Output the (x, y) coordinate of the center of the cell containing the given text.  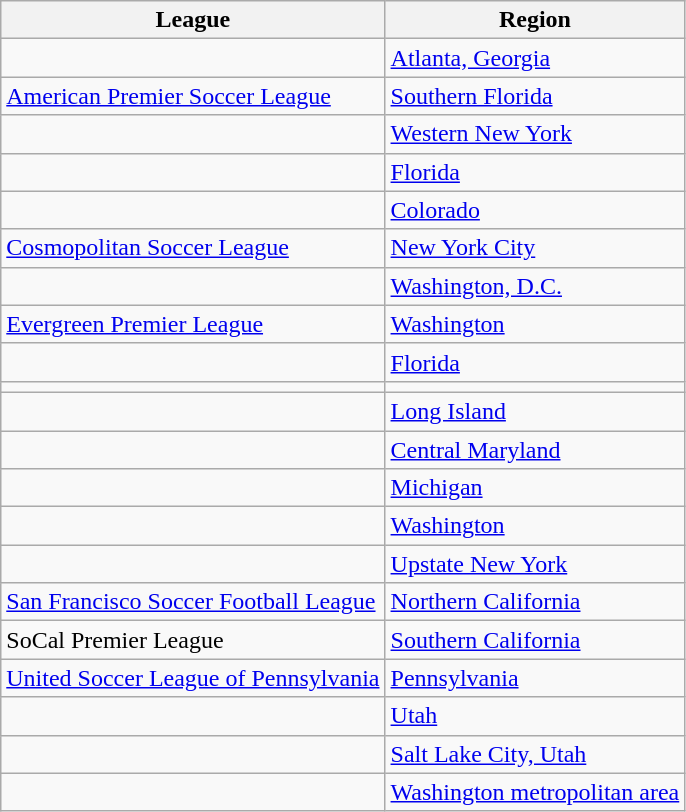
Washington metropolitan area (535, 792)
New York City (535, 248)
Region (535, 20)
Evergreen Premier League (193, 324)
Michigan (535, 488)
Cosmopolitan Soccer League (193, 248)
Pennsylvania (535, 678)
Salt Lake City, Utah (535, 754)
United Soccer League of Pennsylvania (193, 678)
Long Island (535, 411)
Colorado (535, 210)
San Francisco Soccer Football League (193, 602)
Central Maryland (535, 449)
SoCal Premier League (193, 640)
League (193, 20)
Upstate New York (535, 564)
American Premier Soccer League (193, 96)
Southern California (535, 640)
Washington, D.C. (535, 286)
Southern Florida (535, 96)
Northern California (535, 602)
Atlanta, Georgia (535, 58)
Utah (535, 716)
Western New York (535, 134)
